Capture the cell that displays the provided text and extract its [x, y] central coordinate. 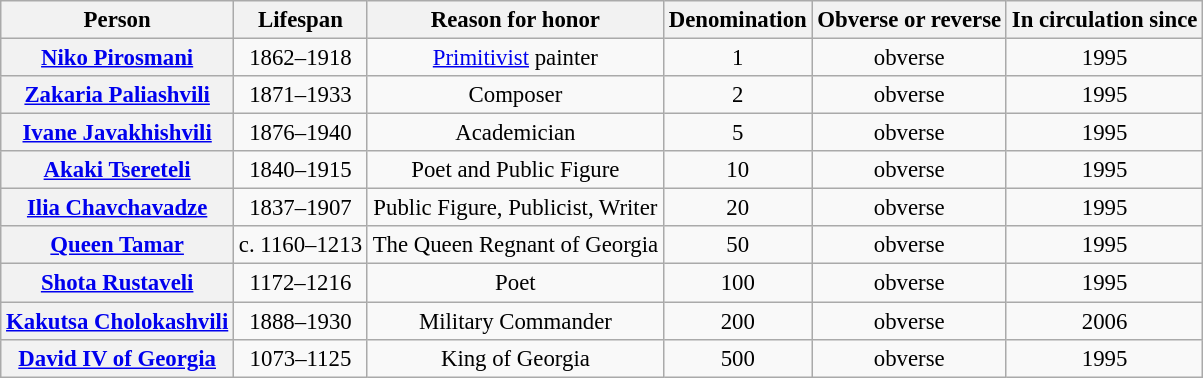
1876–1940 [301, 133]
200 [738, 321]
Akaki Tsereteli [118, 170]
Composer [515, 95]
Person [118, 20]
1 [738, 58]
500 [738, 358]
1888–1930 [301, 321]
Public Figure, Publicist, Writer [515, 208]
The Queen Regnant of Georgia [515, 245]
Obverse or reverse [909, 20]
5 [738, 133]
2006 [1104, 321]
c. 1160–1213 [301, 245]
In circulation since [1104, 20]
Academician [515, 133]
Primitivist painter [515, 58]
Kakutsa Cholokashvili [118, 321]
10 [738, 170]
Zakaria Paliashvili [118, 95]
1172–1216 [301, 283]
King of Georgia [515, 358]
1073–1125 [301, 358]
Poet and Public Figure [515, 170]
Reason for honor [515, 20]
Military Commander [515, 321]
1837–1907 [301, 208]
Ivane Javakhishvili [118, 133]
1871–1933 [301, 95]
1840–1915 [301, 170]
Shota Rustaveli [118, 283]
Denomination [738, 20]
Queen Tamar [118, 245]
David IV of Georgia [118, 358]
Lifespan [301, 20]
50 [738, 245]
1862–1918 [301, 58]
100 [738, 283]
2 [738, 95]
Poet [515, 283]
Niko Pirosmani [118, 58]
Ilia Chavchavadze [118, 208]
20 [738, 208]
